Provide the (x, y) coordinate of the cell's center where the given text is located.  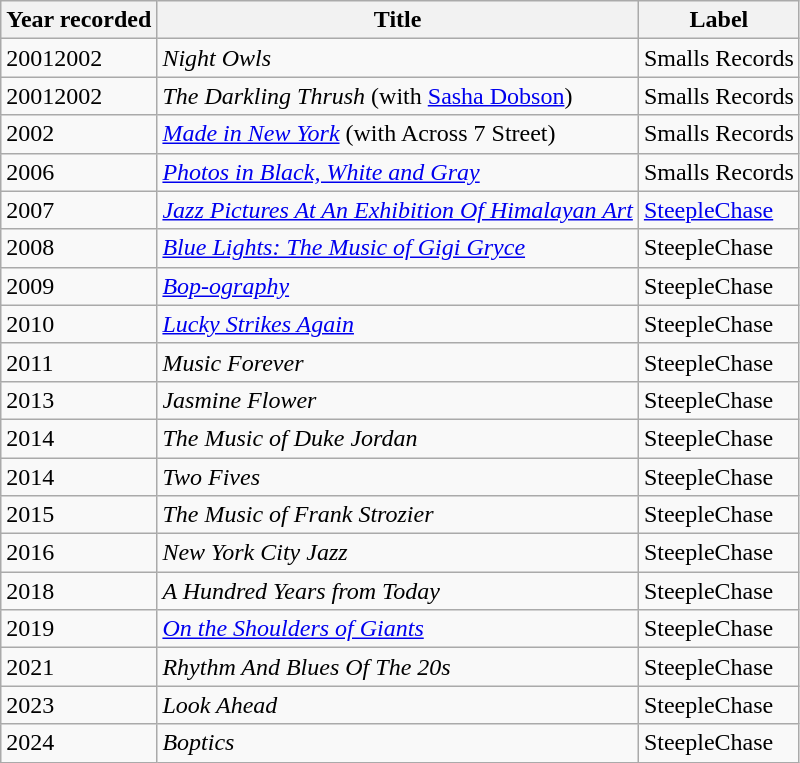
2002 (79, 134)
Made in New York (with Across 7 Street) (398, 134)
Photos in Black, White and Gray (398, 172)
Boptics (398, 743)
2006 (79, 172)
2021 (79, 667)
The Music of Duke Jordan (398, 438)
2007 (79, 210)
Blue Lights: The Music of Gigi Gryce (398, 248)
The Darkling Thrush (with Sasha Dobson) (398, 96)
2009 (79, 286)
2016 (79, 553)
2010 (79, 324)
2024 (79, 743)
On the Shoulders of Giants (398, 629)
The Music of Frank Strozier (398, 515)
Jasmine Flower (398, 400)
Lucky Strikes Again (398, 324)
2015 (79, 515)
Jazz Pictures At An Exhibition Of Himalayan Art (398, 210)
Bop-ography (398, 286)
Music Forever (398, 362)
A Hundred Years from Today (398, 591)
Title (398, 20)
Year recorded (79, 20)
Rhythm And Blues Of The 20s (398, 667)
2008 (79, 248)
2023 (79, 705)
2018 (79, 591)
New York City Jazz (398, 553)
Label (718, 20)
2011 (79, 362)
Night Owls (398, 58)
2019 (79, 629)
Two Fives (398, 477)
Look Ahead (398, 705)
2013 (79, 400)
